Provide the (X, Y) coordinate of the cell's center where the given text is located.  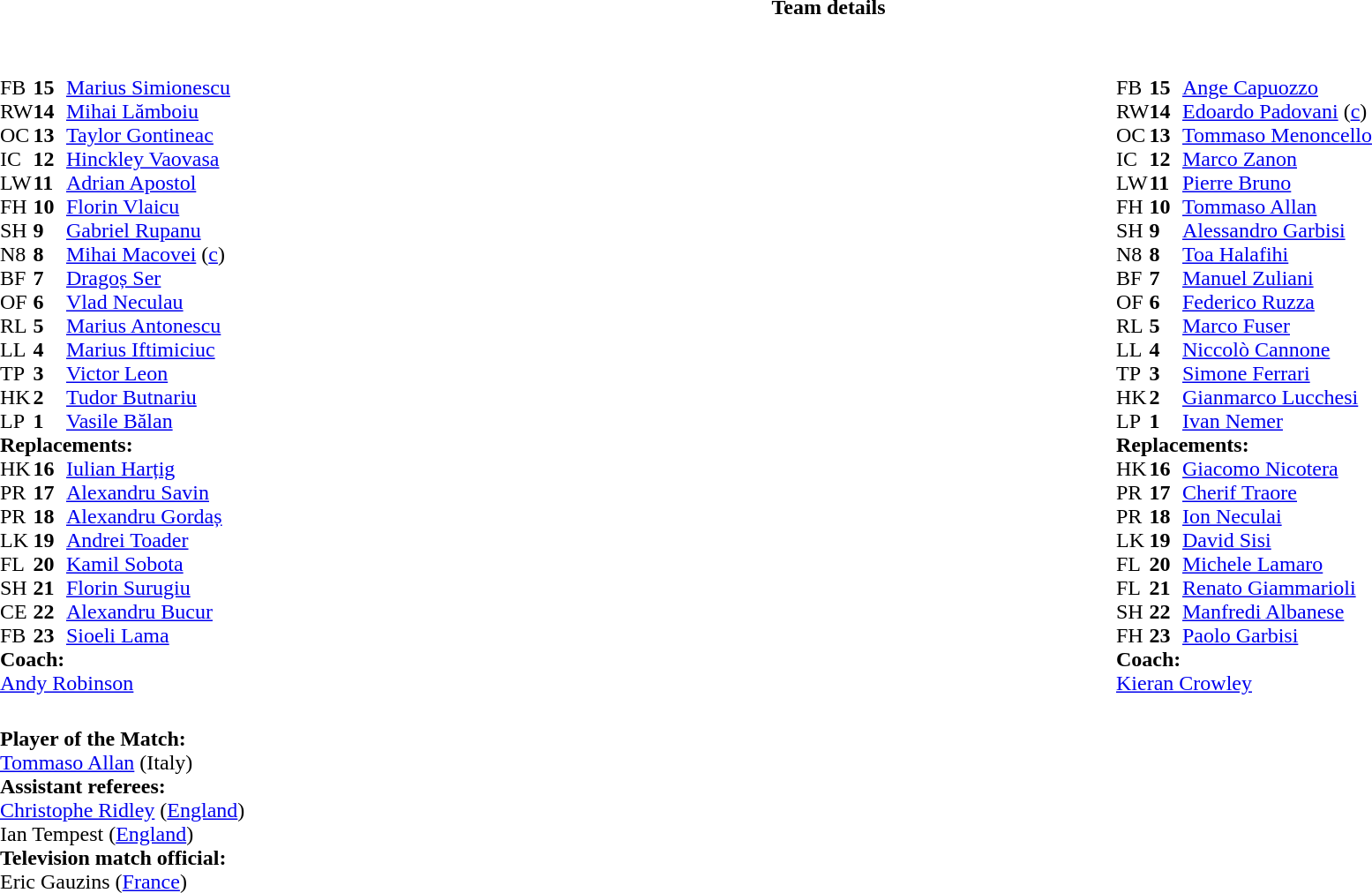
Vasile Bălan (148, 422)
Manfredi Albanese (1278, 612)
David Sisi (1278, 540)
Andy Robinson (115, 683)
Tudor Butnariu (148, 397)
Mihai Macovei (c) (148, 254)
Florin Vlaicu (148, 206)
Ion Neculai (1278, 517)
Marius Simionescu (148, 88)
Edoardo Padovani (c) (1278, 111)
Dragoș Ser (148, 279)
Marco Zanon (1278, 159)
Cherif Traore (1278, 492)
Gabriel Rupanu (148, 231)
Tommaso Allan (1278, 206)
Marius Iftimiciuc (148, 349)
Paolo Garbisi (1278, 635)
Simone Ferrari (1278, 374)
Ivan Nemer (1278, 422)
Marius Antonescu (148, 326)
Renato Giammarioli (1278, 588)
Niccolò Cannone (1278, 349)
Mihai Lămboiu (148, 111)
Adrian Apostol (148, 184)
Manuel Zuliani (1278, 279)
Vlad Neculau (148, 302)
Andrei Toader (148, 540)
Victor Leon (148, 374)
CE (17, 612)
Toa Halafihi (1278, 254)
Sioeli Lama (148, 635)
Pierre Bruno (1278, 184)
Giacomo Nicotera (1278, 469)
Alexandru Gordaș (148, 517)
Alessandro Garbisi (1278, 231)
Iulian Harțig (148, 469)
Kieran Crowley (1244, 683)
Hinckley Vaovasa (148, 159)
Florin Surugiu (148, 588)
Taylor Gontineac (148, 136)
Alexandru Savin (148, 492)
Gianmarco Lucchesi (1278, 397)
Federico Ruzza (1278, 302)
Ange Capuozzo (1278, 88)
Michele Lamaro (1278, 565)
Tommaso Menoncello (1278, 136)
Kamil Sobota (148, 565)
Alexandru Bucur (148, 612)
Marco Fuser (1278, 326)
